Find where the given text appears and provide that cell's center as (X, Y) coordinate. 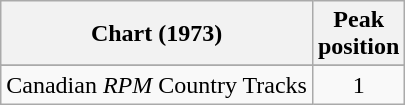
Peakposition (358, 34)
1 (358, 85)
Canadian RPM Country Tracks (157, 85)
Chart (1973) (157, 34)
